Determine the (X, Y) coordinate at the center of the cell enclosing the given text.  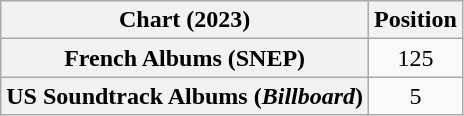
125 (416, 58)
Position (416, 20)
5 (416, 96)
Chart (2023) (185, 20)
French Albums (SNEP) (185, 58)
US Soundtrack Albums (Billboard) (185, 96)
